From the cell containing the given text, extract its center point as [X, Y] coordinate. 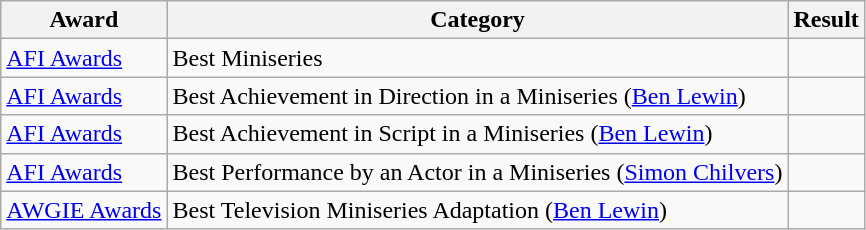
Best Achievement in Direction in a Miniseries (Ben Lewin) [478, 96]
Category [478, 20]
Best Performance by an Actor in a Miniseries (Simon Chilvers) [478, 172]
Best Television Miniseries Adaptation (Ben Lewin) [478, 210]
Award [84, 20]
Best Achievement in Script in a Miniseries (Ben Lewin) [478, 134]
Best Miniseries [478, 58]
AWGIE Awards [84, 210]
Result [826, 20]
